Return the (X, Y) coordinate for the center point of the cell that contains the specified text.  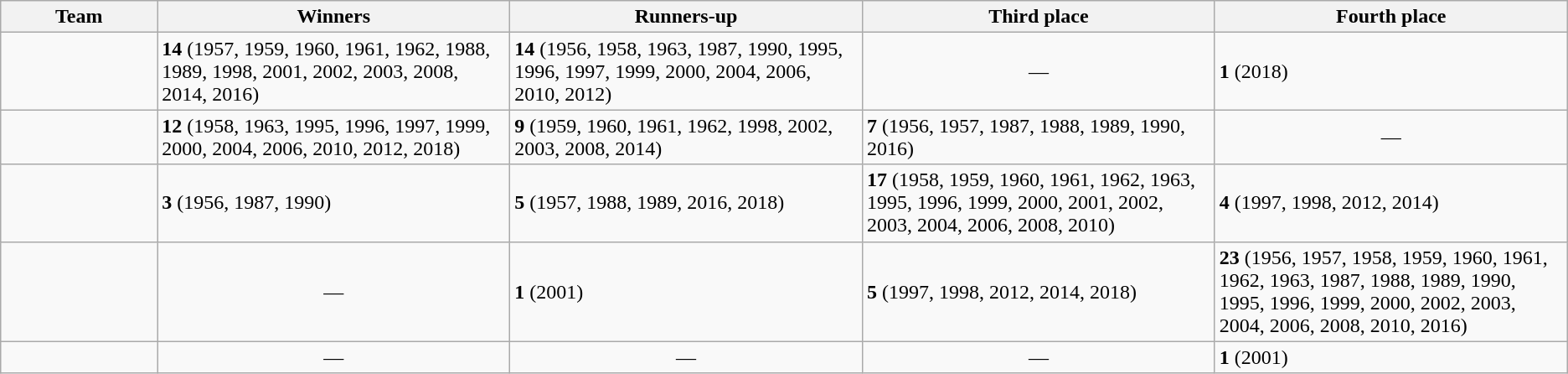
Team (79, 17)
Third place (1039, 17)
1 (2018) (1390, 71)
Fourth place (1390, 17)
14 (1957, 1959, 1960, 1961, 1962, 1988, 1989, 1998, 2001, 2002, 2003, 2008, 2014, 2016) (333, 71)
17 (1958, 1959, 1960, 1961, 1962, 1963, 1995, 1996, 1999, 2000, 2001, 2002, 2003, 2004, 2006, 2008, 2010) (1039, 203)
Runners-up (687, 17)
5 (1957, 1988, 1989, 2016, 2018) (687, 203)
7 (1956, 1957, 1987, 1988, 1989, 1990, 2016) (1039, 138)
14 (1956, 1958, 1963, 1987, 1990, 1995, 1996, 1997, 1999, 2000, 2004, 2006, 2010, 2012) (687, 71)
12 (1958, 1963, 1995, 1996, 1997, 1999, 2000, 2004, 2006, 2010, 2012, 2018) (333, 138)
5 (1997, 1998, 2012, 2014, 2018) (1039, 292)
Winners (333, 17)
4 (1997, 1998, 2012, 2014) (1390, 203)
23 (1956, 1957, 1958, 1959, 1960, 1961, 1962, 1963, 1987, 1988, 1989, 1990, 1995, 1996, 1999, 2000, 2002, 2003, 2004, 2006, 2008, 2010, 2016) (1390, 292)
3 (1956, 1987, 1990) (333, 203)
9 (1959, 1960, 1961, 1962, 1998, 2002, 2003, 2008, 2014) (687, 138)
